Locate the cell with the specified text and output its (X, Y) center coordinate. 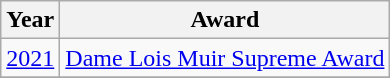
2021 (30, 58)
Dame Lois Muir Supreme Award (225, 58)
Award (225, 20)
Year (30, 20)
